Pinpoint the cell where the given text exists, returning its (X, Y) midpoint coordinate. 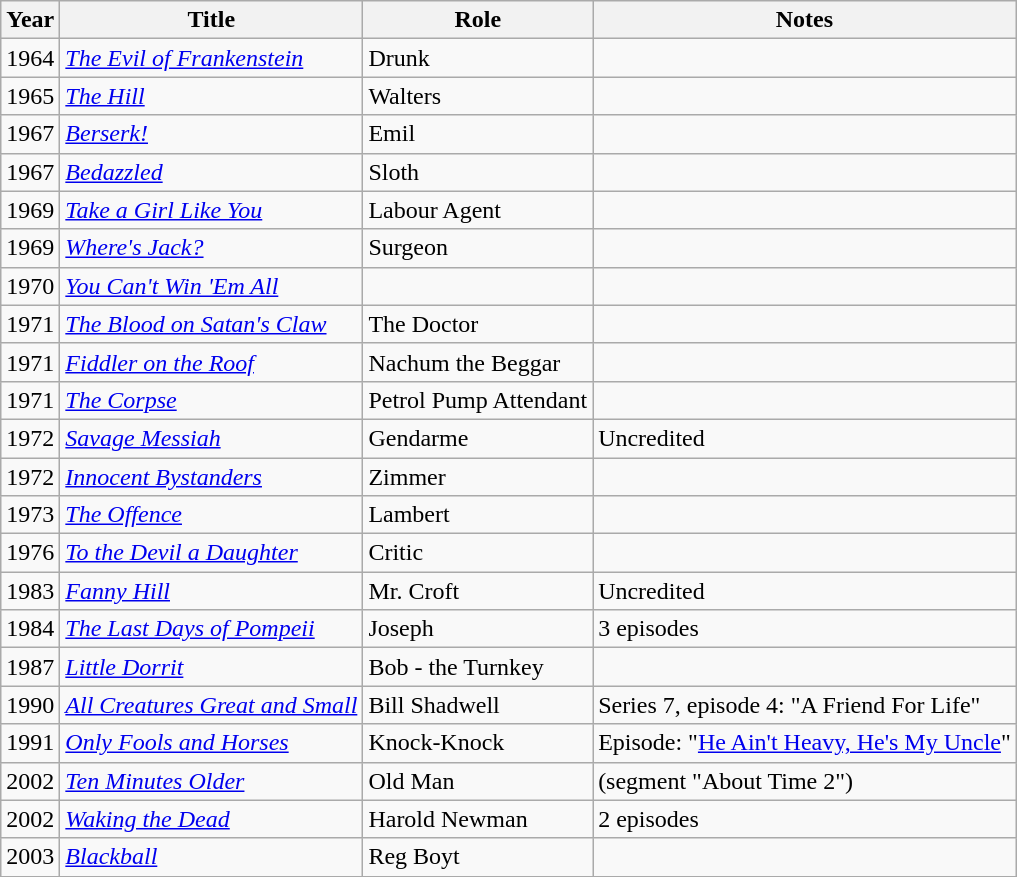
Title (212, 20)
Zimmer (478, 477)
The Blood on Satan's Claw (212, 324)
1987 (30, 667)
You Can't Win 'Em All (212, 286)
Walters (478, 96)
Episode: "He Ain't Heavy, He's My Uncle" (805, 743)
Ten Minutes Older (212, 781)
Waking the Dead (212, 819)
Where's Jack? (212, 248)
The Doctor (478, 324)
1973 (30, 515)
Lambert (478, 515)
Savage Messiah (212, 438)
Petrol Pump Attendant (478, 400)
3 episodes (805, 629)
Nachum the Beggar (478, 362)
Bedazzled (212, 172)
All Creatures Great and Small (212, 705)
Year (30, 20)
Fiddler on the Roof (212, 362)
Role (478, 20)
Notes (805, 20)
The Offence (212, 515)
(segment "About Time 2") (805, 781)
Only Fools and Horses (212, 743)
1976 (30, 553)
The Hill (212, 96)
Critic (478, 553)
Little Dorrit (212, 667)
Gendarme (478, 438)
2003 (30, 857)
Bill Shadwell (478, 705)
1990 (30, 705)
1984 (30, 629)
Knock-Knock (478, 743)
To the Devil a Daughter (212, 553)
Emil (478, 134)
Berserk! (212, 134)
The Corpse (212, 400)
The Evil of Frankenstein (212, 58)
1970 (30, 286)
Surgeon (478, 248)
Innocent Bystanders (212, 477)
Old Man (478, 781)
1983 (30, 591)
The Last Days of Pompeii (212, 629)
Labour Agent (478, 210)
Sloth (478, 172)
1964 (30, 58)
Bob - the Turnkey (478, 667)
Harold Newman (478, 819)
1965 (30, 96)
Reg Boyt (478, 857)
2 episodes (805, 819)
Joseph (478, 629)
1991 (30, 743)
Blackball (212, 857)
Mr. Croft (478, 591)
Drunk (478, 58)
Fanny Hill (212, 591)
Take a Girl Like You (212, 210)
Series 7, episode 4: "A Friend For Life" (805, 705)
